From the cell containing the given text, extract its center point as [x, y] coordinate. 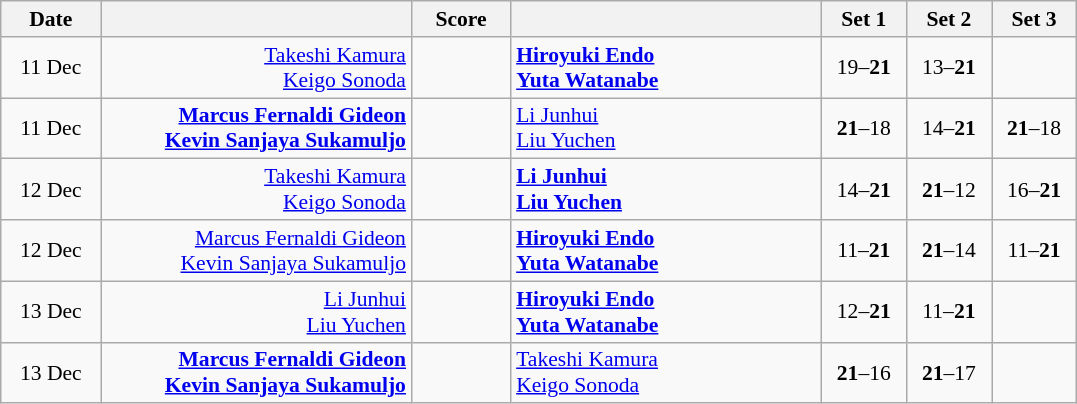
Date [51, 19]
21–14 [948, 250]
16–21 [1034, 190]
19–21 [864, 68]
Set 2 [948, 19]
13–21 [948, 68]
Set 3 [1034, 19]
21–16 [864, 372]
Set 1 [864, 19]
21–17 [948, 372]
Score [461, 19]
12–21 [864, 312]
21–12 [948, 190]
